Output the [X, Y] coordinate of the center of the cell containing the given text.  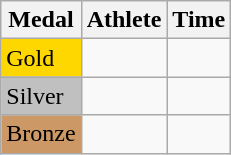
Athlete [124, 20]
Gold [41, 58]
Bronze [41, 134]
Medal [41, 20]
Time [199, 20]
Silver [41, 96]
